Output the [X, Y] coordinate of the center of the cell containing the given text.  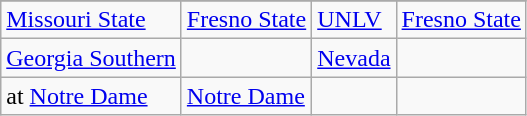
Georgia Southern [92, 58]
Notre Dame [246, 96]
Missouri State [92, 20]
UNLV [354, 20]
at Notre Dame [92, 96]
Nevada [354, 58]
